For the text-containing cell, return its midpoint in (x, y) coordinate format. 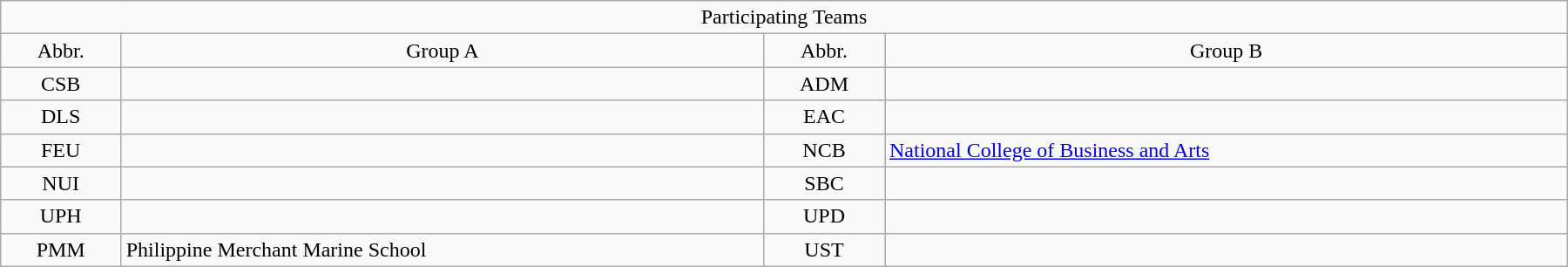
CSB (61, 84)
UPD (824, 216)
Group A (443, 51)
UPH (61, 216)
SBC (824, 183)
EAC (824, 117)
DLS (61, 117)
UST (824, 250)
National College of Business and Arts (1227, 150)
Philippine Merchant Marine School (443, 250)
ADM (824, 84)
NUI (61, 183)
Participating Teams (784, 17)
NCB (824, 150)
FEU (61, 150)
PMM (61, 250)
Group B (1227, 51)
